From the cell containing the given text, extract its center point as (X, Y) coordinate. 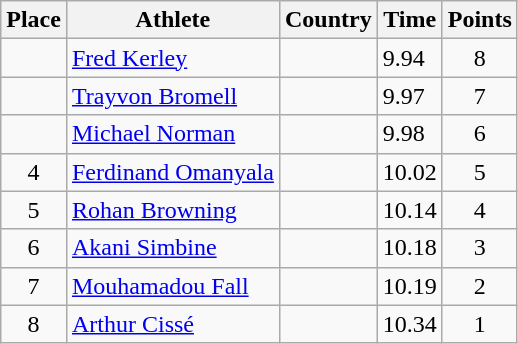
9.94 (410, 58)
Akani Simbine (172, 248)
Ferdinand Omanyala (172, 172)
Place (34, 20)
Rohan Browning (172, 210)
Time (410, 20)
Points (480, 20)
2 (480, 286)
9.98 (410, 134)
10.34 (410, 324)
Athlete (172, 20)
Fred Kerley (172, 58)
1 (480, 324)
9.97 (410, 96)
Arthur Cissé (172, 324)
Country (328, 20)
10.14 (410, 210)
Mouhamadou Fall (172, 286)
Michael Norman (172, 134)
10.02 (410, 172)
10.19 (410, 286)
Trayvon Bromell (172, 96)
3 (480, 248)
10.18 (410, 248)
